Return the (x, y) coordinate for the center point of the cell that contains the specified text.  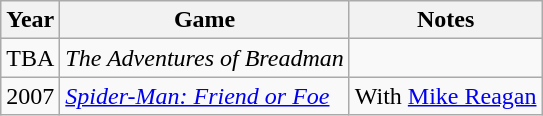
2007 (30, 96)
Game (204, 20)
Notes (446, 20)
Spider-Man: Friend or Foe (204, 96)
TBA (30, 58)
The Adventures of Breadman (204, 58)
With Mike Reagan (446, 96)
Year (30, 20)
